Identify which cell holds the provided text, then report its [x, y] central coordinate. 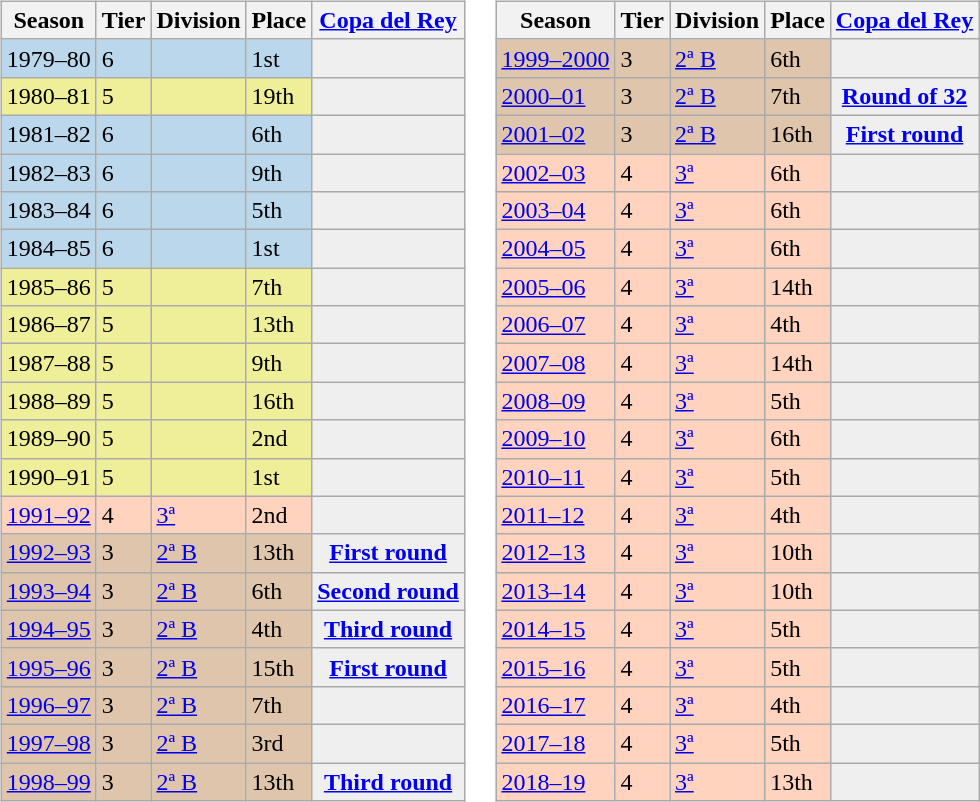
2007–08 [556, 363]
2000–01 [556, 96]
Round of 32 [904, 96]
1983–84 [48, 211]
1994–95 [48, 629]
2002–03 [556, 173]
2004–05 [556, 249]
1993–94 [48, 591]
3rd [279, 743]
1995–96 [48, 667]
1992–93 [48, 553]
2005–06 [556, 287]
2008–09 [556, 401]
1990–91 [48, 477]
1986–87 [48, 325]
1991–92 [48, 515]
2016–17 [556, 705]
2017–18 [556, 743]
19th [279, 96]
1984–85 [48, 249]
1982–83 [48, 173]
2006–07 [556, 325]
2012–13 [556, 553]
2003–04 [556, 211]
2011–12 [556, 515]
1988–89 [48, 401]
1999–2000 [556, 58]
2010–11 [556, 477]
2018–19 [556, 781]
2009–10 [556, 439]
2001–02 [556, 134]
1997–98 [48, 743]
2013–14 [556, 591]
2015–16 [556, 667]
1979–80 [48, 58]
1996–97 [48, 705]
2014–15 [556, 629]
15th [279, 667]
1980–81 [48, 96]
1981–82 [48, 134]
Second round [388, 591]
1987–88 [48, 363]
1998–99 [48, 781]
1985–86 [48, 287]
1989–90 [48, 439]
